Return [x, y] of the center of cell containing provided text 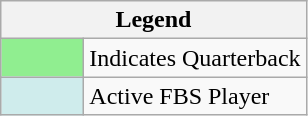
Indicates Quarterback [195, 58]
Active FBS Player [195, 96]
Legend [154, 20]
